Extract the [X, Y] coordinate from the center of the cell holding the provided text.  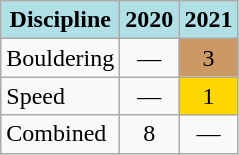
3 [208, 58]
8 [150, 134]
1 [208, 96]
2021 [208, 20]
Bouldering [60, 58]
Speed [60, 96]
Combined [60, 134]
2020 [150, 20]
Discipline [60, 20]
